Pinpoint the cell where the given text exists, returning its [X, Y] midpoint coordinate. 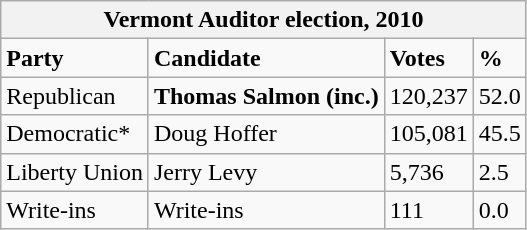
Jerry Levy [266, 172]
Party [75, 58]
111 [428, 210]
Republican [75, 96]
Votes [428, 58]
Democratic* [75, 134]
0.0 [500, 210]
2.5 [500, 172]
Liberty Union [75, 172]
Candidate [266, 58]
105,081 [428, 134]
Thomas Salmon (inc.) [266, 96]
Vermont Auditor election, 2010 [264, 20]
5,736 [428, 172]
Doug Hoffer [266, 134]
52.0 [500, 96]
45.5 [500, 134]
% [500, 58]
120,237 [428, 96]
